Return (x, y) of the center of cell containing provided text 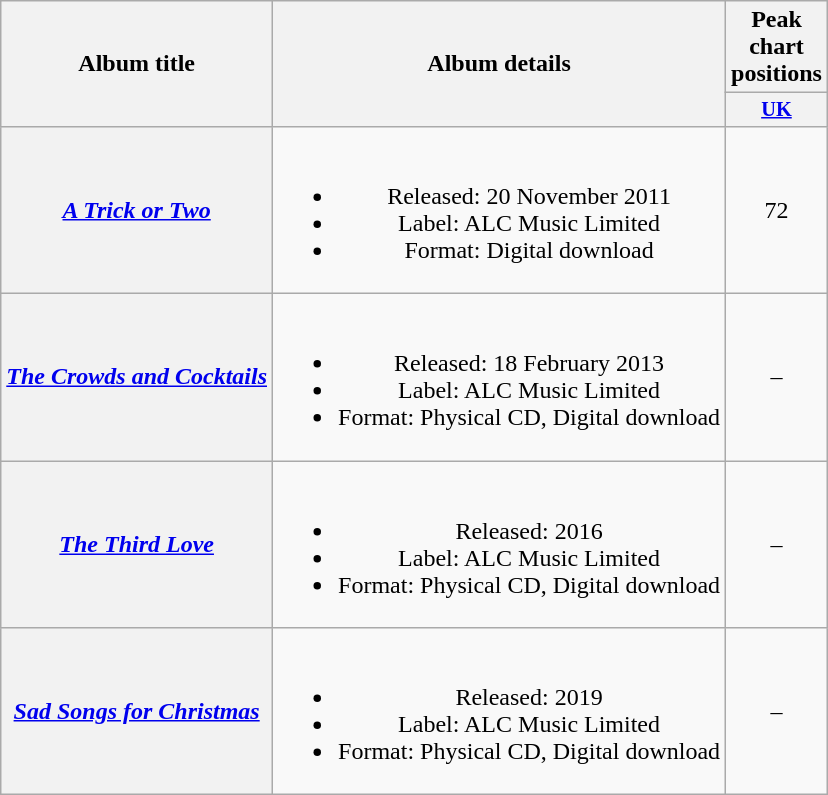
Released: 20 November 2011Label: ALC Music LimitedFormat: Digital download (500, 210)
A Trick or Two (137, 210)
72 (777, 210)
Released: 18 February 2013Label: ALC Music LimitedFormat: Physical CD, Digital download (500, 378)
UK (777, 110)
The Crowds and Cocktails (137, 378)
Sad Songs for Christmas (137, 712)
The Third Love (137, 544)
Released: 2019Label: ALC Music LimitedFormat: Physical CD, Digital download (500, 712)
Released: 2016Label: ALC Music LimitedFormat: Physical CD, Digital download (500, 544)
Album title (137, 64)
Peak chart positions (777, 47)
Album details (500, 64)
